Search for the cell housing the specified text and yield its [x, y] center coordinate. 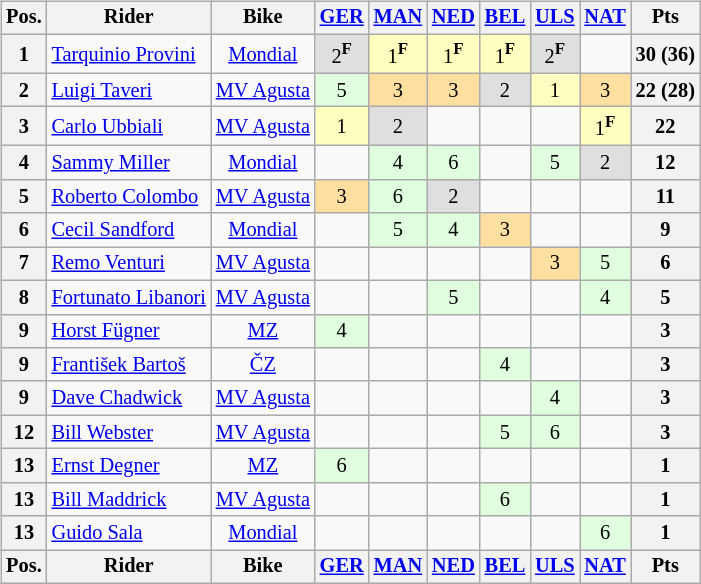
Sammy Miller [129, 163]
Horst Fügner [129, 331]
Luigi Taveri [129, 90]
Ernst Degner [129, 466]
Fortunato Libanori [129, 297]
Bill Maddrick [129, 499]
Roberto Colombo [129, 197]
Bill Webster [129, 432]
7 [24, 264]
22 [666, 126]
Carlo Ubbiali [129, 126]
Remo Venturi [129, 264]
Dave Chadwick [129, 398]
ČZ [263, 365]
11 [666, 197]
Cecil Sandford [129, 230]
Guido Sala [129, 533]
8 [24, 297]
30 (36) [666, 54]
František Bartoš [129, 365]
22 (28) [666, 90]
Tarquinio Provini [129, 54]
